Locate the cell with the specified text and output its (x, y) center coordinate. 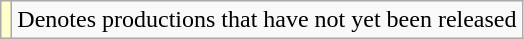
Denotes productions that have not yet been released (267, 20)
